Provide the (x, y) coordinate of the cell's center where the given text is located.  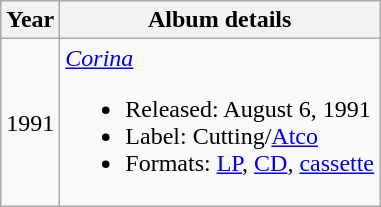
Year (30, 20)
CorinaReleased: August 6, 1991Label: Cutting/AtcoFormats: LP, CD, cassette (220, 122)
1991 (30, 122)
Album details (220, 20)
